Capture the cell that displays the provided text and extract its [X, Y] central coordinate. 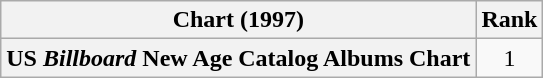
Chart (1997) [238, 20]
Rank [510, 20]
US Billboard New Age Catalog Albums Chart [238, 58]
1 [510, 58]
